Return [X, Y] of the center of cell containing provided text 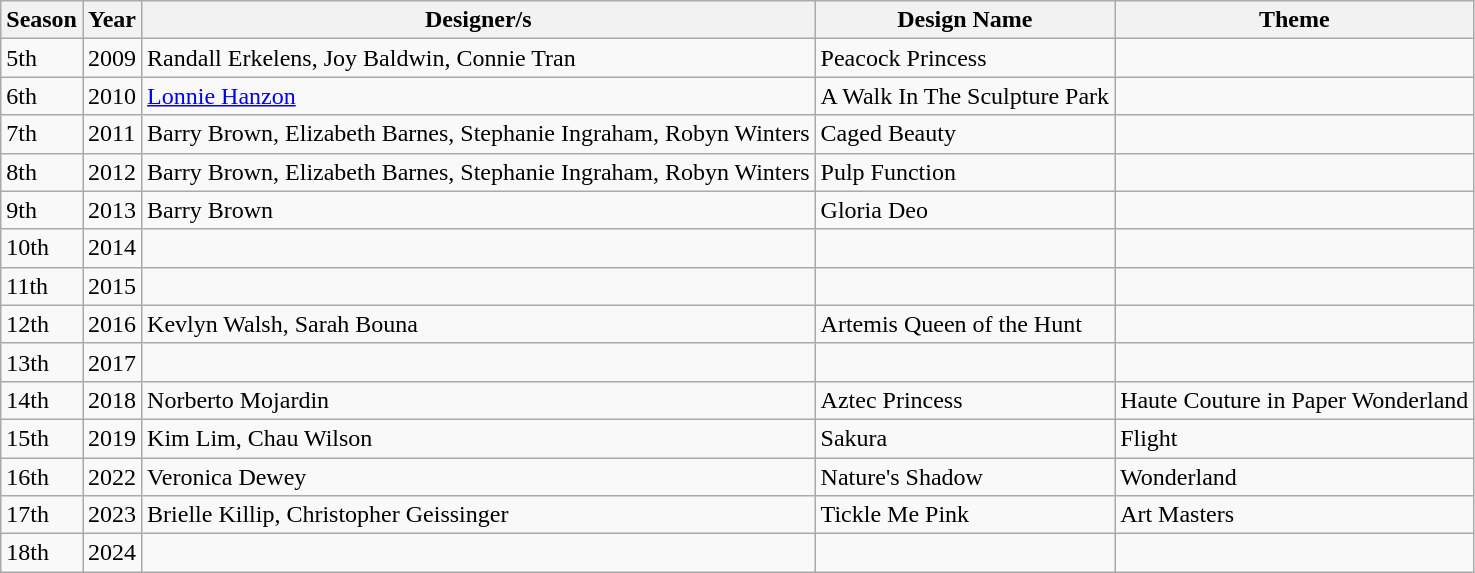
Gloria Deo [965, 210]
Pulp Function [965, 172]
2017 [112, 362]
17th [42, 515]
2022 [112, 477]
A Walk In The Sculpture Park [965, 96]
2019 [112, 438]
Theme [1294, 20]
7th [42, 134]
Aztec Princess [965, 400]
6th [42, 96]
10th [42, 248]
Sakura [965, 438]
15th [42, 438]
Kevlyn Walsh, Sarah Bouna [479, 324]
8th [42, 172]
Nature's Shadow [965, 477]
Art Masters [1294, 515]
Design Name [965, 20]
18th [42, 553]
Randall Erkelens, Joy Baldwin, Connie Tran [479, 58]
Kim Lim, Chau Wilson [479, 438]
Haute Couture in Paper Wonderland [1294, 400]
12th [42, 324]
16th [42, 477]
Designer/s [479, 20]
2015 [112, 286]
Wonderland [1294, 477]
Brielle Killip, Christopher Geissinger [479, 515]
2012 [112, 172]
2010 [112, 96]
14th [42, 400]
2013 [112, 210]
2016 [112, 324]
Peacock Princess [965, 58]
Season [42, 20]
13th [42, 362]
Barry Brown [479, 210]
9th [42, 210]
2014 [112, 248]
11th [42, 286]
2024 [112, 553]
2011 [112, 134]
Artemis Queen of the Hunt [965, 324]
2009 [112, 58]
Veronica Dewey [479, 477]
Caged Beauty [965, 134]
Norberto Mojardin [479, 400]
Flight [1294, 438]
5th [42, 58]
2023 [112, 515]
2018 [112, 400]
Year [112, 20]
Tickle Me Pink [965, 515]
Lonnie Hanzon [479, 96]
